Provide the (x, y) coordinate of the cell's center where the given text is located.  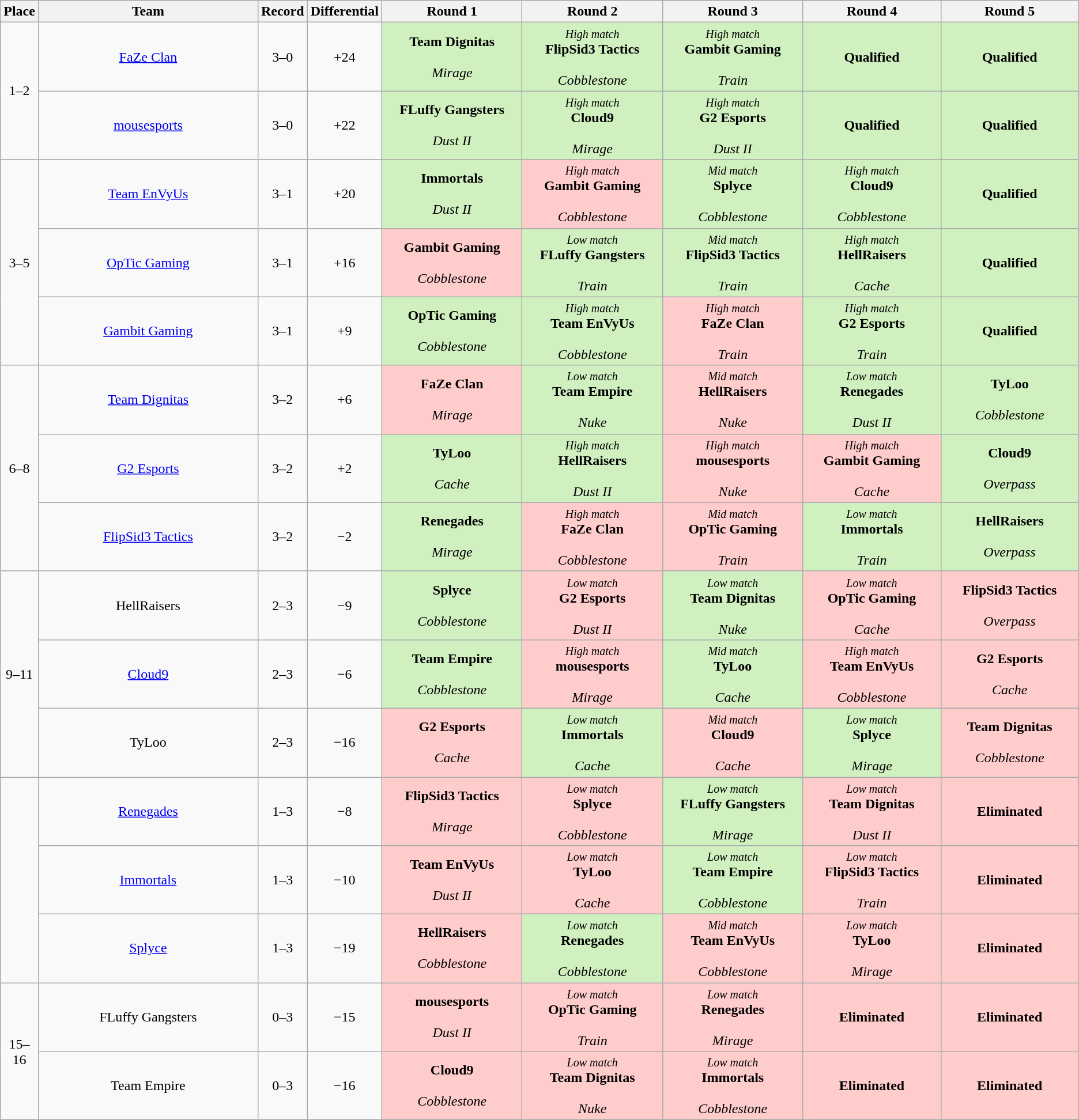
High matchFaZe ClanTrain (732, 331)
Low matchTyLooMirage (871, 948)
FaZe Clan (148, 56)
6–8 (20, 468)
G2 Esports Cache (452, 742)
+9 (345, 331)
FaZe ClanMirage (452, 400)
FLuffy GangstersDust II (452, 126)
High matchCloud9Cobblestone (871, 194)
Team DignitasMirage (452, 56)
Low matchTeam EmpireCobblestone (732, 880)
+20 (345, 194)
Round 3 (732, 12)
High matchG2 EsportsTrain (871, 331)
High matchGambit GamingCobblestone (593, 194)
−15 (345, 1017)
Immortals (148, 880)
Cloud9 (148, 674)
Cloud9Overpass (1010, 468)
High matchFaZe ClanCobblestone (593, 537)
−6 (345, 674)
RenegadesMirage (452, 537)
Team EmpireCobblestone (452, 674)
−19 (345, 948)
High matchmousesportsMirage (593, 674)
FlipSid3 TacticsOverpass (1010, 605)
Mid matchOpTic GamingTrain (732, 537)
Low matchRenegadesMirage (732, 1017)
Mid matchTyLooCache (732, 674)
FlipSid3 Tactics (148, 537)
Mid matchSplyceCobblestone (732, 194)
Splyce (148, 948)
Team EnVyUs (148, 194)
+24 (345, 56)
High matchmousesportsNuke (732, 468)
+2 (345, 468)
Low matchFlipSid3 TacticsTrain (871, 880)
Record (282, 12)
Low matchFLuffy GangstersMirage (732, 811)
FlipSid3 TacticsMirage (452, 811)
TyLooCobblestone (1010, 400)
FLuffy Gangsters (148, 1017)
Low matchFLuffy GangstersTrain (593, 263)
Gambit GamingCobblestone (452, 263)
Renegades (148, 811)
−2 (345, 537)
Team EnVyUsDust II (452, 880)
Round 5 (1010, 12)
High matchCloud9Mirage (593, 126)
Mid matchHellRaisersNuke (732, 400)
Low matchOpTic GamingTrain (593, 1017)
ImmortalsDust II (452, 194)
Mid matchFlipSid3 TacticsTrain (732, 263)
+16 (345, 263)
HellRaisersCobblestone (452, 948)
SplyceCobblestone (452, 605)
9–11 (20, 674)
Mid matchCloud9Cache (732, 742)
1–2 (20, 91)
Team Empire (148, 1085)
High matchHellRaisersCache (871, 263)
3–5 (20, 263)
+22 (345, 126)
Round 1 (452, 12)
High matchFlipSid3 TacticsCobblestone (593, 56)
Cloud9Cobblestone (452, 1085)
mousesports (148, 126)
Mid matchTeam EnVyUsCobblestone (732, 948)
+6 (345, 400)
Low matchImmortalsCache (593, 742)
TyLoo (148, 742)
OpTic Gaming (148, 263)
Round 4 (871, 12)
Team Dignitas (148, 400)
Team DignitasCobblestone (1010, 742)
−10 (345, 880)
High matchGambit GamingCache (871, 468)
HellRaisers (148, 605)
Round 2 (593, 12)
Low matchG2 EsportsDust II (593, 605)
Low matchSplyceMirage (871, 742)
Low matchSplyceCobblestone (593, 811)
Low matchTeam DignitasDust II (871, 811)
15–16 (20, 1051)
Place (20, 12)
OpTic GamingCobblestone (452, 331)
G2 EsportsCache (1010, 674)
Low matchOpTic GamingCache (871, 605)
Low matchImmortalsCobblestone (732, 1085)
mousesportsDust II (452, 1017)
Low matchTeam EmpireNuke (593, 400)
HellRaisersOverpass (1010, 537)
Low matchTyLooCache (593, 880)
−9 (345, 605)
Low matchImmortalsTrain (871, 537)
Differential (345, 12)
−8 (345, 811)
Team (148, 12)
High matchHellRaisersDust II (593, 468)
High matchGambit GamingTrain (732, 56)
Low matchRenegadesCobblestone (593, 948)
G2 Esports (148, 468)
High matchG2 EsportsDust II (732, 126)
Gambit Gaming (148, 331)
Low matchRenegadesDust II (871, 400)
TyLooCache (452, 468)
